Locate the cell with the specified text and output its (x, y) center coordinate. 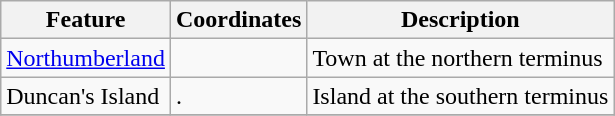
Northumberland (86, 58)
Duncan's Island (86, 96)
Island at the southern terminus (460, 96)
Coordinates (238, 20)
Town at the northern terminus (460, 58)
. (238, 96)
Feature (86, 20)
Description (460, 20)
